Search for the cell housing the specified text and yield its [X, Y] center coordinate. 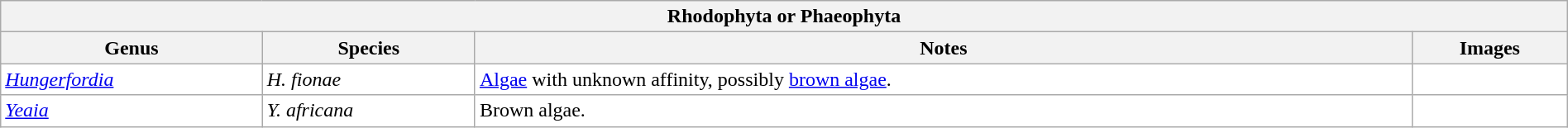
H. fionae [369, 79]
Hungerfordia [131, 79]
Genus [131, 48]
Yeaia [131, 111]
Rhodophyta or Phaeophyta [784, 17]
Y. africana [369, 111]
Images [1489, 48]
Brown algae. [943, 111]
Notes [943, 48]
Species [369, 48]
Algae with unknown affinity, possibly brown algae. [943, 79]
